Return the [X, Y] coordinate for the center point of the cell that contains the specified text.  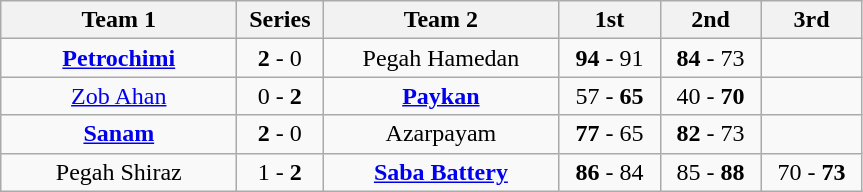
Pegah Shiraz [119, 172]
Paykan [441, 96]
1 - 2 [280, 172]
Azarpayam [441, 134]
Zob Ahan [119, 96]
1st [610, 20]
Sanam [119, 134]
57 - 65 [610, 96]
Petrochimi [119, 58]
84 - 73 [710, 58]
Team 1 [119, 20]
94 - 91 [610, 58]
86 - 84 [610, 172]
0 - 2 [280, 96]
Series [280, 20]
85 - 88 [710, 172]
77 - 65 [610, 134]
82 - 73 [710, 134]
3rd [812, 20]
Team 2 [441, 20]
40 - 70 [710, 96]
Pegah Hamedan [441, 58]
70 - 73 [812, 172]
Saba Battery [441, 172]
2nd [710, 20]
